Search for the cell housing the specified text and yield its [x, y] center coordinate. 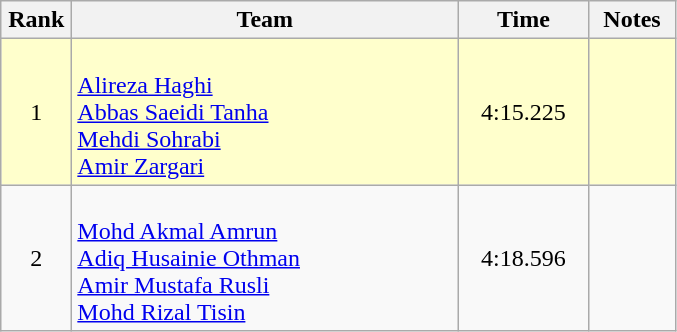
Mohd Akmal AmrunAdiq Husainie OthmanAmir Mustafa RusliMohd Rizal Tisin [265, 258]
2 [36, 258]
4:18.596 [524, 258]
Alireza HaghiAbbas Saeidi TanhaMehdi SohrabiAmir Zargari [265, 112]
Rank [36, 20]
Team [265, 20]
Notes [632, 20]
1 [36, 112]
Time [524, 20]
4:15.225 [524, 112]
